Determine the (x, y) coordinate at the center of the cell enclosing the given text.  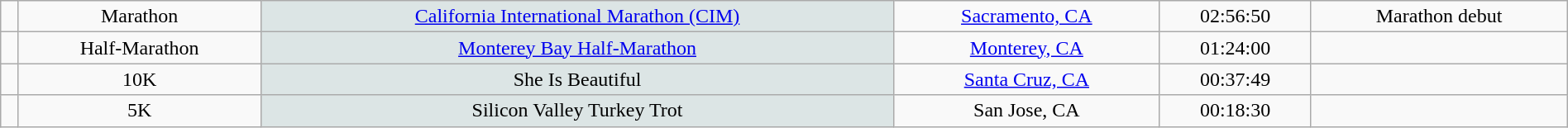
Silicon Valley Turkey Trot (577, 111)
5K (140, 111)
Monterey Bay Half-Marathon (577, 48)
00:18:30 (1236, 111)
San Jose, CA (1027, 111)
Marathon (140, 17)
10K (140, 79)
00:37:49 (1236, 79)
She Is Beautiful (577, 79)
02:56:50 (1236, 17)
Sacramento, CA (1027, 17)
Half-Marathon (140, 48)
Monterey, CA (1027, 48)
California International Marathon (CIM) (577, 17)
Marathon debut (1439, 17)
01:24:00 (1236, 48)
Santa Cruz, CA (1027, 79)
